For the text-containing cell, return its midpoint in [x, y] coordinate format. 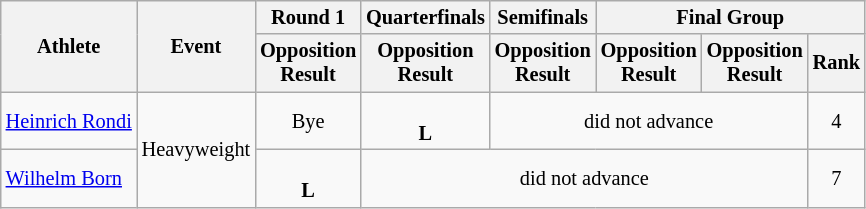
Heinrich Rondi [69, 121]
Rank [836, 63]
Athlete [69, 46]
Quarterfinals [426, 17]
Event [196, 46]
Semifinals [543, 17]
Wilhelm Born [69, 178]
Bye [308, 121]
Final Group [730, 17]
Heavyweight [196, 150]
4 [836, 121]
7 [836, 178]
Round 1 [308, 17]
